Provide the (X, Y) coordinate of the cell's center where the given text is located.  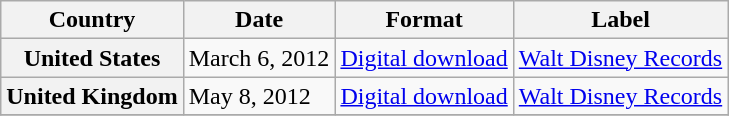
May 8, 2012 (259, 96)
Date (259, 20)
March 6, 2012 (259, 58)
Label (620, 20)
United Kingdom (92, 96)
United States (92, 58)
Country (92, 20)
Format (424, 20)
